Output the (X, Y) coordinate of the center of the cell containing the given text.  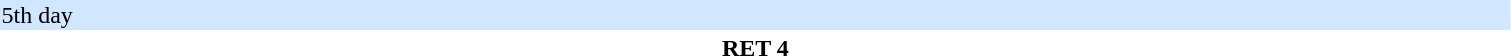
5th day (756, 15)
